Output the (X, Y) coordinate of the center of the cell containing the given text.  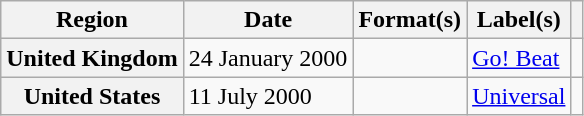
Label(s) (519, 20)
Date (268, 20)
Format(s) (410, 20)
24 January 2000 (268, 58)
11 July 2000 (268, 96)
Universal (519, 96)
United Kingdom (92, 58)
Go! Beat (519, 58)
Region (92, 20)
United States (92, 96)
